Pinpoint the cell where the given text exists, returning its (x, y) midpoint coordinate. 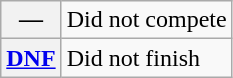
DNF (31, 58)
Did not finish (146, 58)
— (31, 20)
Did not compete (146, 20)
